Identify which cell holds the provided text, then report its [X, Y] central coordinate. 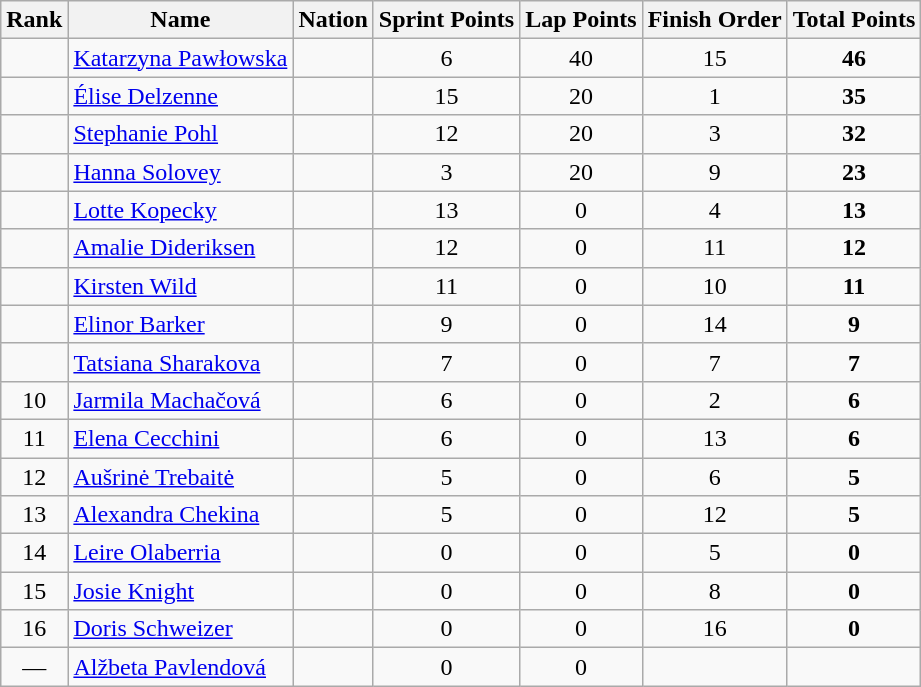
Josie Knight [180, 591]
Hanna Solovey [180, 172]
Alžbeta Pavlendová [180, 667]
Leire Olaberria [180, 553]
1 [714, 96]
35 [854, 96]
40 [581, 58]
4 [714, 210]
Nation [333, 20]
Elena Cecchini [180, 438]
— [34, 667]
Amalie Dideriksen [180, 248]
Lotte Kopecky [180, 210]
8 [714, 591]
Name [180, 20]
Jarmila Machačová [180, 400]
Elinor Barker [180, 324]
Stephanie Pohl [180, 134]
Tatsiana Sharakova [180, 362]
2 [714, 400]
Alexandra Chekina [180, 515]
Finish Order [714, 20]
Aušrinė Trebaitė [180, 477]
Total Points [854, 20]
23 [854, 172]
Kirsten Wild [180, 286]
46 [854, 58]
Doris Schweizer [180, 629]
Élise Delzenne [180, 96]
Lap Points [581, 20]
32 [854, 134]
Rank [34, 20]
Katarzyna Pawłowska [180, 58]
Sprint Points [446, 20]
